Scan for the cell matching the given text and deliver its [X, Y] coordinate at center. 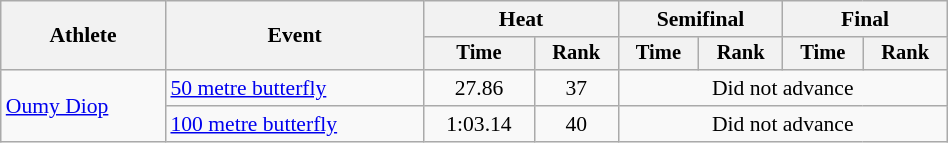
Athlete [84, 36]
Final [866, 19]
Heat [522, 19]
Semifinal [700, 19]
1:03.14 [479, 124]
Event [294, 36]
27.86 [479, 88]
100 metre butterfly [294, 124]
50 metre butterfly [294, 88]
40 [576, 124]
Oumy Diop [84, 106]
37 [576, 88]
